Search for the cell housing the specified text and yield its (x, y) center coordinate. 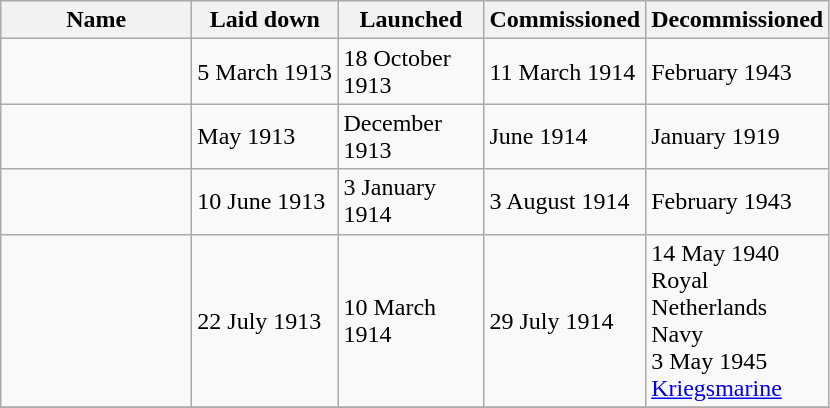
10 June 1913 (265, 202)
10 March 1914 (411, 320)
Commissioned (565, 20)
January 1919 (738, 136)
3 January 1914 (411, 202)
22 July 1913 (265, 320)
14 May 1940 Royal Netherlands Navy3 May 1945 Kriegsmarine (738, 320)
5 March 1913 (265, 72)
Decommissioned (738, 20)
Laid down (265, 20)
18 October 1913 (411, 72)
Name (96, 20)
May 1913 (265, 136)
3 August 1914 (565, 202)
June 1914 (565, 136)
29 July 1914 (565, 320)
December 1913 (411, 136)
11 March 1914 (565, 72)
Launched (411, 20)
